Find where the given text appears and provide that cell's center as (X, Y) coordinate. 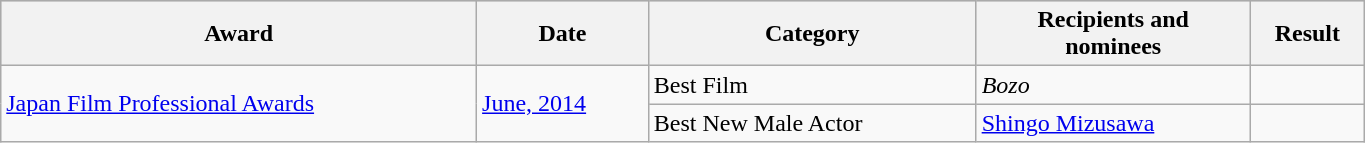
Best Film (812, 85)
Best New Male Actor (812, 123)
Shingo Mizusawa (1113, 123)
Recipients and nominees (1113, 34)
Japan Film Professional Awards (239, 104)
June, 2014 (563, 104)
Result (1307, 34)
Category (812, 34)
Bozo (1113, 85)
Award (239, 34)
Date (563, 34)
